Identify which cell holds the provided text, then report its [X, Y] central coordinate. 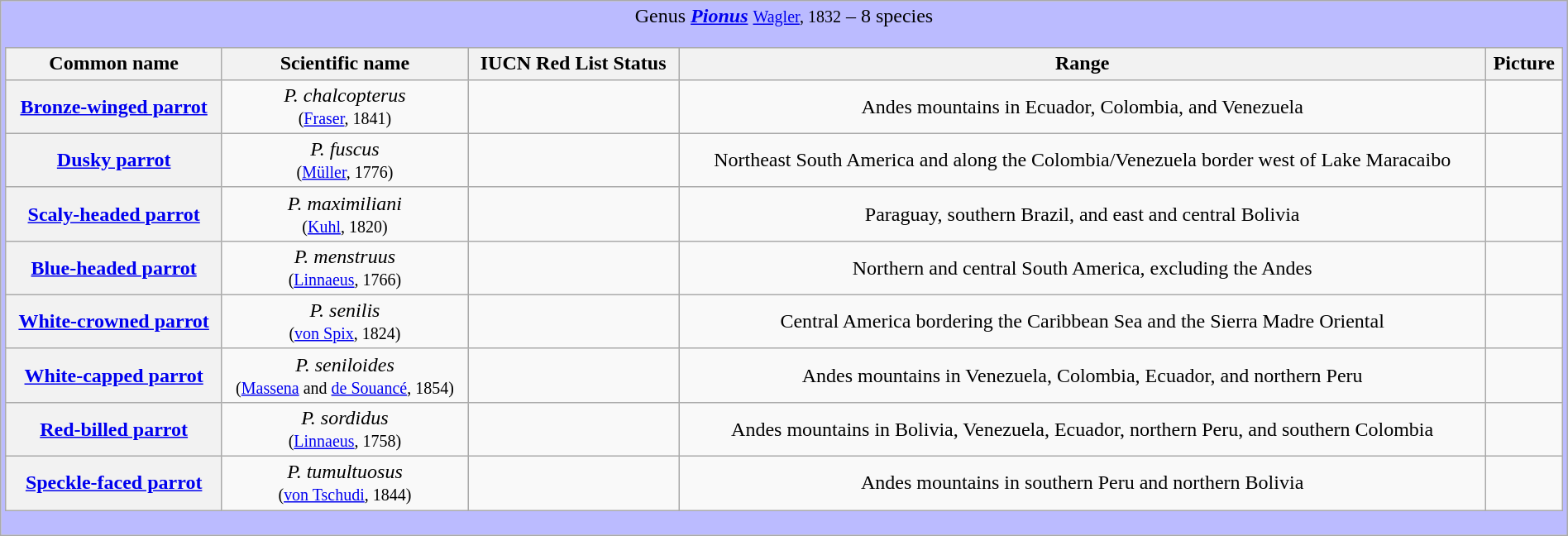
Central America bordering the Caribbean Sea and the Sierra Madre Oriental [1083, 321]
White-crowned parrot [114, 321]
Northeast South America and along the Colombia/Venezuela border west of Lake Maracaibo [1083, 160]
Range [1083, 64]
P. maximiliani (Kuhl, 1820) [344, 213]
P. fuscus (Müller, 1776) [344, 160]
Northern and central South America, excluding the Andes [1083, 268]
Dusky parrot [114, 160]
White-capped parrot [114, 376]
P. chalcopterus (Fraser, 1841) [344, 106]
Common name [114, 64]
Scientific name [344, 64]
P. menstruus (Linnaeus, 1766) [344, 268]
Blue-headed parrot [114, 268]
Paraguay, southern Brazil, and east and central Bolivia [1083, 213]
P. senilis (von Spix, 1824) [344, 321]
Scaly-headed parrot [114, 213]
Andes mountains in Bolivia, Venezuela, Ecuador, northern Peru, and southern Colombia [1083, 428]
Picture [1524, 64]
Red-billed parrot [114, 428]
P. seniloides (Massena and de Souancé, 1854) [344, 376]
P. sordidus (Linnaeus, 1758) [344, 428]
Bronze-winged parrot [114, 106]
Speckle-faced parrot [114, 483]
IUCN Red List Status [574, 64]
Andes mountains in southern Peru and northern Bolivia [1083, 483]
P. tumultuosus (von Tschudi, 1844) [344, 483]
Andes mountains in Ecuador, Colombia, and Venezuela [1083, 106]
Andes mountains in Venezuela, Colombia, Ecuador, and northern Peru [1083, 376]
